Scan for the cell matching the given text and deliver its (X, Y) coordinate at center. 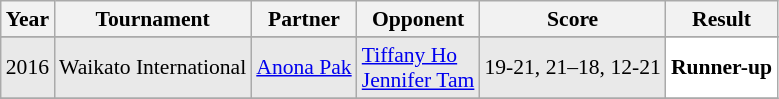
19-21, 21–18, 12-21 (572, 68)
2016 (28, 68)
Tournament (152, 19)
Year (28, 19)
Partner (304, 19)
Score (572, 19)
Anona Pak (304, 68)
Runner-up (722, 68)
Result (722, 19)
Tiffany Ho Jennifer Tam (418, 68)
Waikato International (152, 68)
Opponent (418, 19)
